For the text-containing cell, return its midpoint in (x, y) coordinate format. 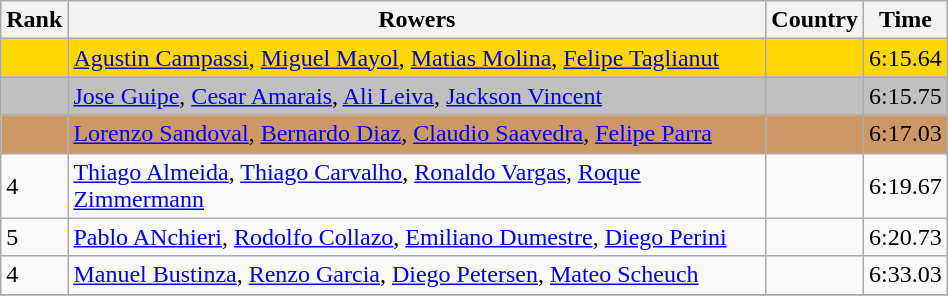
Jose Guipe, Cesar Amarais, Ali Leiva, Jackson Vincent (417, 96)
6:19.67 (906, 186)
5 (34, 237)
Agustin Campassi, Miguel Mayol, Matias Molina, Felipe Taglianut (417, 58)
Manuel Bustinza, Renzo Garcia, Diego Petersen, Mateo Scheuch (417, 275)
Rowers (417, 20)
Rank (34, 20)
6:15.75 (906, 96)
6:17.03 (906, 134)
Country (815, 20)
6:20.73 (906, 237)
Pablo ANchieri, Rodolfo Collazo, Emiliano Dumestre, Diego Perini (417, 237)
Thiago Almeida, Thiago Carvalho, Ronaldo Vargas, Roque Zimmermann (417, 186)
6:15.64 (906, 58)
6:33.03 (906, 275)
Lorenzo Sandoval, Bernardo Diaz, Claudio Saavedra, Felipe Parra (417, 134)
Time (906, 20)
